Return [x, y] of the center of cell containing provided text 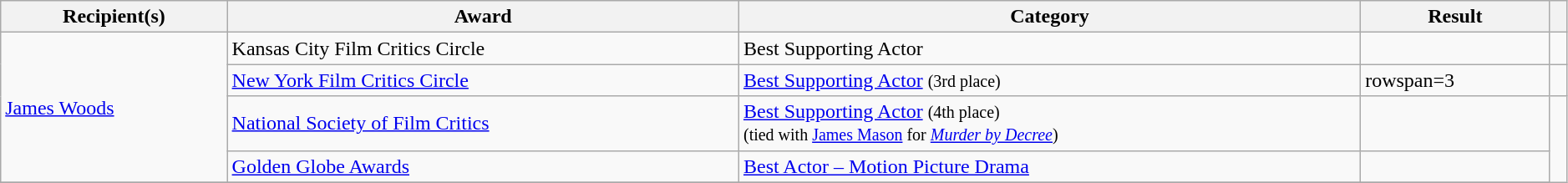
Best Actor – Motion Picture Drama [1049, 166]
Category [1049, 17]
Result [1455, 17]
Golden Globe Awards [483, 166]
National Society of Film Critics [483, 124]
James Woods [114, 107]
rowspan=3 [1455, 80]
Kansas City Film Critics Circle [483, 48]
Best Supporting Actor [1049, 48]
Best Supporting Actor (4th place)(tied with James Mason for Murder by Decree) [1049, 124]
Award [483, 17]
New York Film Critics Circle [483, 80]
Best Supporting Actor (3rd place) [1049, 80]
Recipient(s) [114, 17]
